Return (X, Y) of the center of cell containing provided text 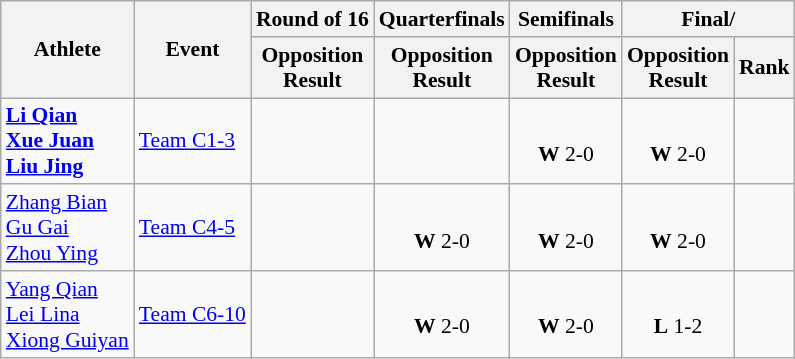
L 1-2 (678, 314)
Rank (764, 68)
Quarterfinals (442, 19)
Event (192, 50)
Yang QianLei LinaXiong Guiyan (68, 314)
Round of 16 (312, 19)
Athlete (68, 50)
Final/ (708, 19)
Zhang BianGu GaiZhou Ying (68, 228)
Team C6-10 (192, 314)
Team C4-5 (192, 228)
Li QianXue JuanLiu Jing (68, 142)
Team C1-3 (192, 142)
Semifinals (566, 19)
